Determine the [X, Y] coordinate at the center of the cell enclosing the given text.  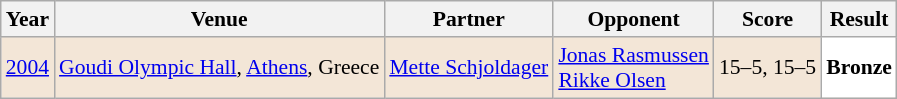
Score [768, 19]
Opponent [634, 19]
Year [28, 19]
Bronze [859, 68]
Result [859, 19]
Mette Schjoldager [468, 68]
Partner [468, 19]
Jonas Rasmussen Rikke Olsen [634, 68]
Venue [219, 19]
Goudi Olympic Hall, Athens, Greece [219, 68]
15–5, 15–5 [768, 68]
2004 [28, 68]
